Locate the cell with the specified text and output its [x, y] center coordinate. 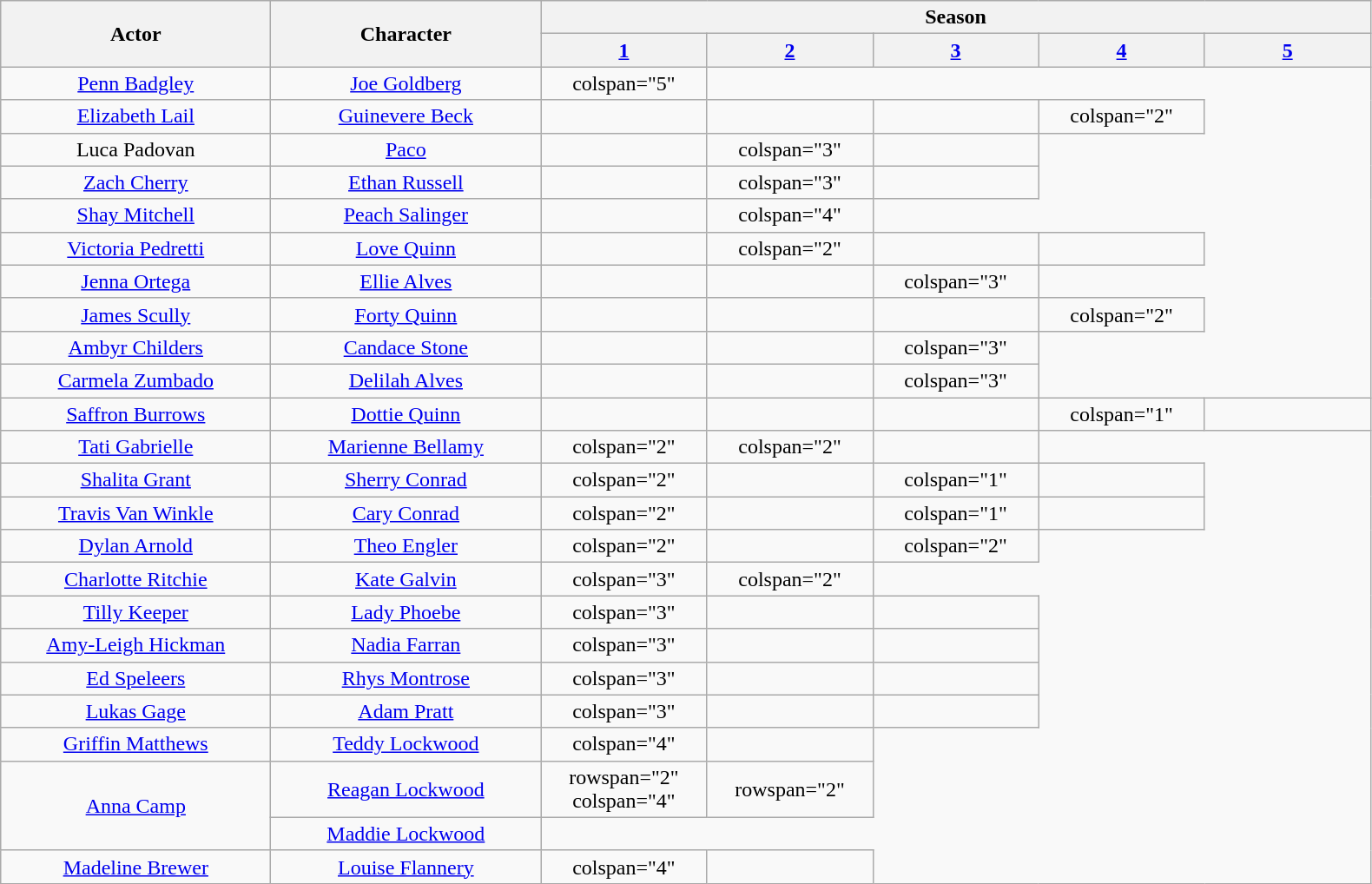
5 [1287, 50]
Kate Galvin [406, 579]
Theo Engler [406, 546]
1 [623, 50]
rowspan="2" [790, 788]
Teddy Lockwood [406, 744]
Season [955, 17]
Charlotte Ritchie [135, 579]
Nadia Farran [406, 645]
Forty Quinn [406, 314]
Lukas Gage [135, 711]
Travis Van Winkle [135, 513]
Carmela Zumbado [135, 380]
Ethan Russell [406, 182]
Penn Badgley [135, 83]
Lady Phoebe [406, 612]
Love Quinn [406, 248]
Ellie Alves [406, 281]
Ed Speleers [135, 678]
Saffron Burrows [135, 414]
Anna Camp [135, 806]
Madeline Brewer [135, 867]
Rhys Montrose [406, 678]
Dottie Quinn [406, 414]
Tilly Keeper [135, 612]
Zach Cherry [135, 182]
Marienne Bellamy [406, 447]
Jenna Ortega [135, 281]
Elizabeth Lail [135, 116]
Candace Stone [406, 347]
Character [406, 34]
Sherry Conrad [406, 480]
2 [790, 50]
Actor [135, 34]
3 [955, 50]
rowspan="2" colspan="4" [623, 788]
Shay Mitchell [135, 215]
Adam Pratt [406, 711]
Amy-Leigh Hickman [135, 645]
Shalita Grant [135, 480]
Guinevere Beck [406, 116]
Tati Gabrielle [135, 447]
Delilah Alves [406, 380]
colspan="5" [623, 83]
Ambyr Childers [135, 347]
Cary Conrad [406, 513]
James Scully [135, 314]
Victoria Pedretti [135, 248]
Dylan Arnold [135, 546]
Louise Flannery [406, 867]
Paco [406, 149]
Peach Salinger [406, 215]
Luca Padovan [135, 149]
Maddie Lockwood [406, 834]
Griffin Matthews [135, 744]
Joe Goldberg [406, 83]
4 [1122, 50]
Reagan Lockwood [406, 788]
